Locate the cell with the specified text and output its [x, y] center coordinate. 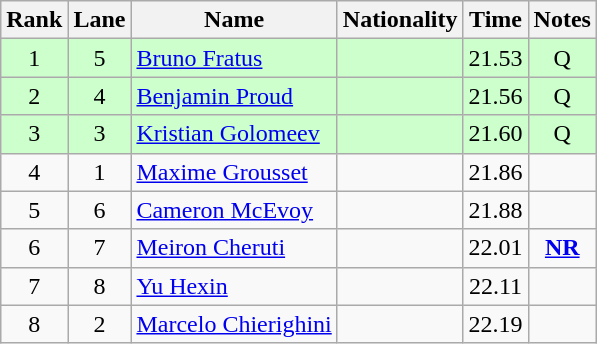
21.88 [496, 210]
Nationality [400, 20]
Kristian Golomeev [234, 134]
Rank [34, 20]
22.11 [496, 286]
21.86 [496, 172]
Maxime Grousset [234, 172]
22.19 [496, 324]
Cameron McEvoy [234, 210]
NR [562, 248]
21.60 [496, 134]
Benjamin Proud [234, 96]
21.53 [496, 58]
Marcelo Chierighini [234, 324]
22.01 [496, 248]
Meiron Cheruti [234, 248]
21.56 [496, 96]
Bruno Fratus [234, 58]
Notes [562, 20]
Name [234, 20]
Lane [100, 20]
Yu Hexin [234, 286]
Time [496, 20]
